Search for the cell housing the specified text and yield its (X, Y) center coordinate. 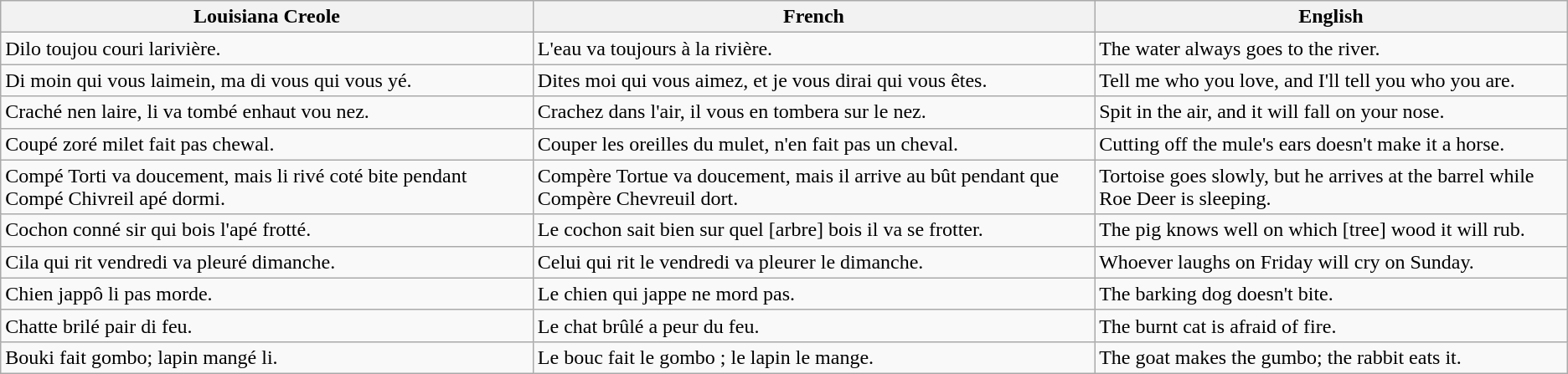
The barking dog doesn't bite. (1332, 294)
Le chien qui jappe ne mord pas. (813, 294)
L'eau va toujours à la rivière. (813, 49)
Compère Tortue va doucement, mais il arrive au bût pendant que Compère Chevreuil dort. (813, 187)
Cila qui rit vendredi va pleuré dimanche. (267, 262)
Chien jappô li pas morde. (267, 294)
Crachez dans l'air, il vous en tombera sur le nez. (813, 112)
Dilo toujou couri larivière. (267, 49)
Couper les oreilles du mulet, n'en fait pas un cheval. (813, 144)
Coupé zoré milet fait pas chewal. (267, 144)
Craché nen laire, li va tombé enhaut vou nez. (267, 112)
Le bouc fait le gombo ; le lapin le mange. (813, 357)
The burnt cat is afraid of fire. (1332, 325)
Spit in the air, and it will fall on your nose. (1332, 112)
Louisiana Creole (267, 17)
Bouki fait gombo; lapin mangé li. (267, 357)
The pig knows well on which [tree] wood it will rub. (1332, 230)
Tell me who you love, and I'll tell you who you are. (1332, 80)
The goat makes the gumbo; the rabbit eats it. (1332, 357)
Compé Torti va doucement, mais li rivé coté bite pendant Compé Chivreil apé dormi. (267, 187)
Cutting off the mule's ears doesn't make it a horse. (1332, 144)
Di moin qui vous laimein, ma di vous qui vous yé. (267, 80)
Le cochon sait bien sur quel [arbre] bois il va se frotter. (813, 230)
The water always goes to the river. (1332, 49)
Dites moi qui vous aimez, et je vous dirai qui vous êtes. (813, 80)
Chatte brilé pair di feu. (267, 325)
French (813, 17)
English (1332, 17)
Cochon conné sir qui bois l'apé frotté. (267, 230)
Celui qui rit le vendredi va pleurer le dimanche. (813, 262)
Whoever laughs on Friday will cry on Sunday. (1332, 262)
Le chat brûlé a peur du feu. (813, 325)
Tortoise goes slowly, but he arrives at the barrel while Roe Deer is sleeping. (1332, 187)
